Output the [X, Y] coordinate of the center of the cell containing the given text.  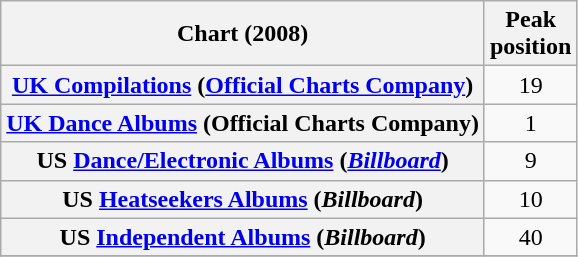
US Dance/Electronic Albums (Billboard) [243, 161]
10 [530, 199]
40 [530, 237]
19 [530, 85]
9 [530, 161]
UK Compilations (Official Charts Company) [243, 85]
Chart (2008) [243, 34]
US Independent Albums (Billboard) [243, 237]
US Heatseekers Albums (Billboard) [243, 199]
1 [530, 123]
UK Dance Albums (Official Charts Company) [243, 123]
Peakposition [530, 34]
